Locate the cell with the specified text and output its (X, Y) center coordinate. 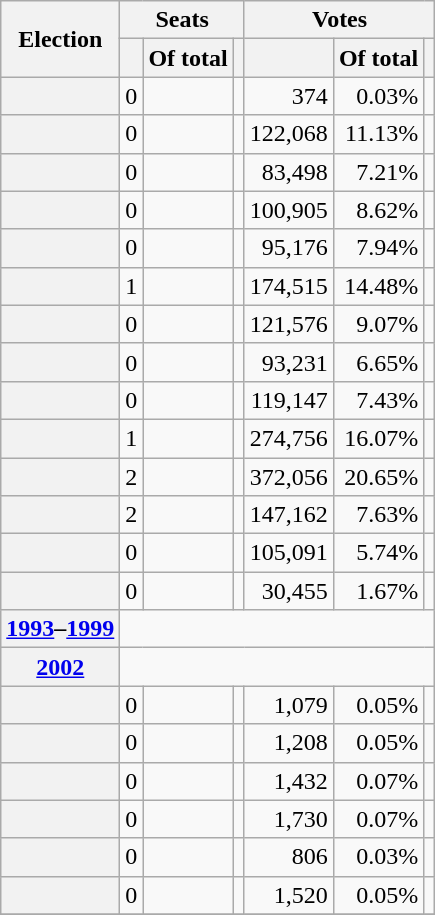
147,162 (288, 515)
14.48% (378, 286)
174,515 (288, 286)
1,208 (288, 743)
6.65% (378, 362)
2002 (60, 667)
374 (288, 96)
30,455 (288, 591)
1,730 (288, 819)
8.62% (378, 210)
20.65% (378, 477)
121,576 (288, 324)
Election (60, 39)
1,079 (288, 705)
95,176 (288, 248)
93,231 (288, 362)
1,432 (288, 781)
16.07% (378, 438)
1,520 (288, 895)
105,091 (288, 553)
5.74% (378, 553)
122,068 (288, 134)
Seats (182, 20)
9.07% (378, 324)
119,147 (288, 400)
7.63% (378, 515)
7.94% (378, 248)
806 (288, 857)
Votes (339, 20)
100,905 (288, 210)
372,056 (288, 477)
274,756 (288, 438)
1.67% (378, 591)
7.43% (378, 400)
1993–1999 (60, 629)
11.13% (378, 134)
7.21% (378, 172)
83,498 (288, 172)
